Return the [x, y] coordinate for the center point of the cell that contains the specified text.  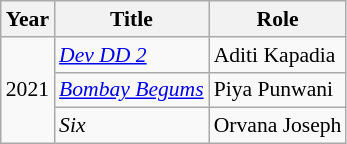
Orvana Joseph [278, 126]
2021 [28, 90]
Dev DD 2 [132, 55]
Six [132, 126]
Bombay Begums [132, 90]
Year [28, 19]
Piya Punwani [278, 90]
Role [278, 19]
Aditi Kapadia [278, 55]
Title [132, 19]
